Pinpoint the cell where the given text exists, returning its [x, y] midpoint coordinate. 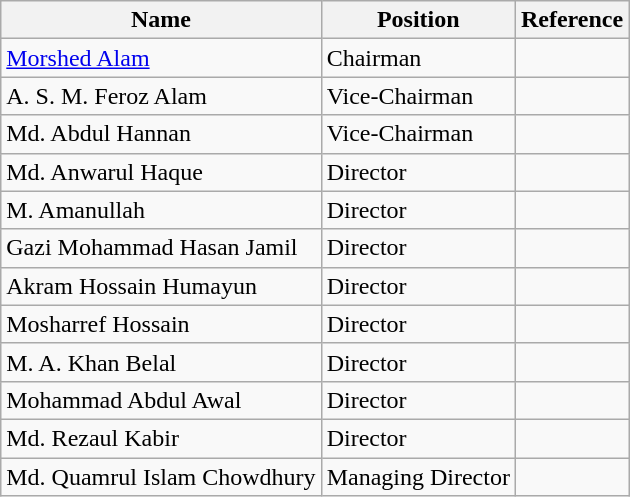
Mosharref Hossain [161, 324]
Md. Abdul Hannan [161, 134]
Reference [572, 20]
Managing Director [418, 477]
Name [161, 20]
M. Amanullah [161, 210]
A. S. M. Feroz Alam [161, 96]
Chairman [418, 58]
Md. Anwarul Haque [161, 172]
Gazi Mohammad Hasan Jamil [161, 248]
M. A. Khan Belal [161, 362]
Position [418, 20]
Md. Quamrul Islam Chowdhury [161, 477]
Morshed Alam [161, 58]
Akram Hossain Humayun [161, 286]
Mohammad Abdul Awal [161, 400]
Md. Rezaul Kabir [161, 438]
